Find where the given text appears and provide that cell's center as (X, Y) coordinate. 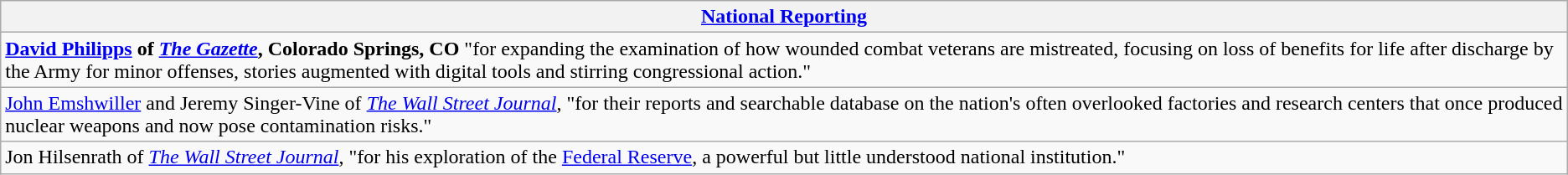
Jon Hilsenrath of The Wall Street Journal, "for his exploration of the Federal Reserve, a powerful but little understood national institution." (784, 157)
National Reporting (784, 17)
